Capture the cell that displays the provided text and extract its (X, Y) central coordinate. 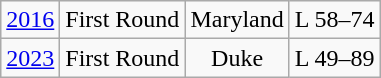
Maryland (237, 20)
Duke (237, 58)
2023 (30, 58)
2016 (30, 20)
L 58–74 (334, 20)
L 49–89 (334, 58)
